For the text-containing cell, return its midpoint in (X, Y) coordinate format. 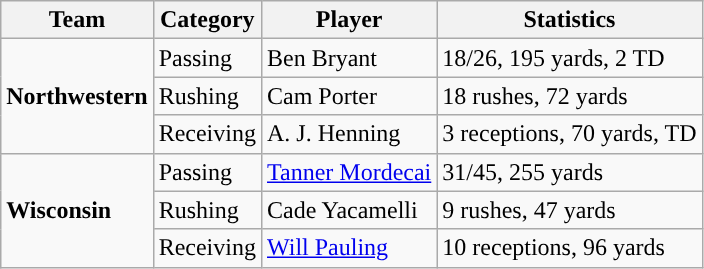
Category (207, 20)
Tanner Mordecai (348, 172)
Cam Porter (348, 96)
Will Pauling (348, 248)
18/26, 195 yards, 2 TD (570, 58)
Northwestern (77, 96)
9 rushes, 47 yards (570, 210)
18 rushes, 72 yards (570, 96)
Player (348, 20)
Wisconsin (77, 210)
10 receptions, 96 yards (570, 248)
A. J. Henning (348, 134)
Cade Yacamelli (348, 210)
Team (77, 20)
Ben Bryant (348, 58)
3 receptions, 70 yards, TD (570, 134)
31/45, 255 yards (570, 172)
Statistics (570, 20)
